Detect which cell encompasses the target text, then output its (x, y) center coordinate. 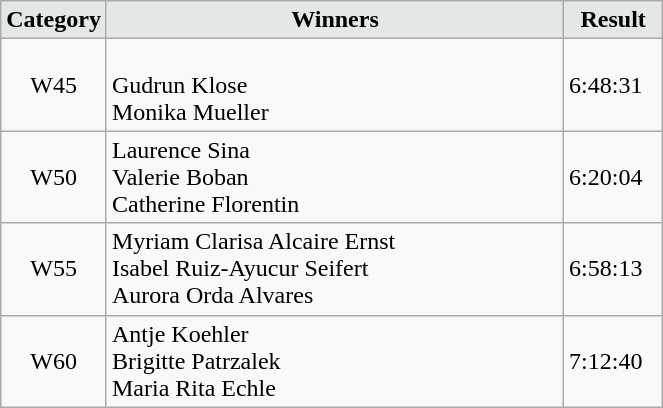
Result (614, 20)
7:12:40 (614, 361)
Antje Koehler Brigitte Patrzalek Maria Rita Echle (334, 361)
W60 (54, 361)
W45 (54, 85)
Laurence Sina Valerie Boban Catherine Florentin (334, 177)
6:20:04 (614, 177)
6:58:13 (614, 269)
Category (54, 20)
W50 (54, 177)
Myriam Clarisa Alcaire Ernst Isabel Ruiz-Ayucur Seifert Aurora Orda Alvares (334, 269)
Winners (334, 20)
Gudrun Klose Monika Mueller (334, 85)
W55 (54, 269)
6:48:31 (614, 85)
